From the cell containing the given text, extract its center point as [x, y] coordinate. 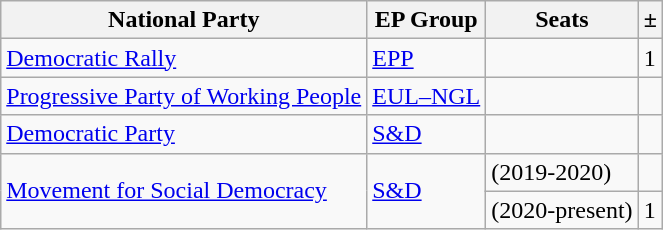
National Party [184, 20]
± [650, 20]
Seats [562, 20]
Democratic Rally [184, 58]
(2019-2020) [562, 172]
Movement for Social Democracy [184, 191]
Democratic Party [184, 134]
EUL–NGL [426, 96]
EPP [426, 58]
Progressive Party of Working People [184, 96]
EP Group [426, 20]
(2020-present) [562, 210]
